Extract the (x, y) coordinate from the center of the cell holding the provided text.  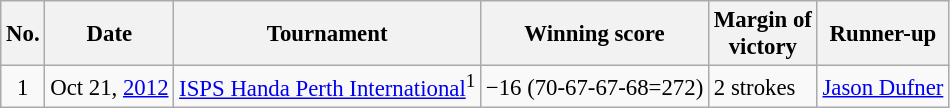
Oct 21, 2012 (110, 87)
ISPS Handa Perth International1 (328, 87)
Tournament (328, 34)
Jason Dufner (882, 87)
Winning score (595, 34)
Margin ofvictory (764, 34)
Runner-up (882, 34)
−16 (70-67-67-68=272) (595, 87)
1 (23, 87)
2 strokes (764, 87)
No. (23, 34)
Date (110, 34)
